Identify which cell holds the provided text, then report its (X, Y) central coordinate. 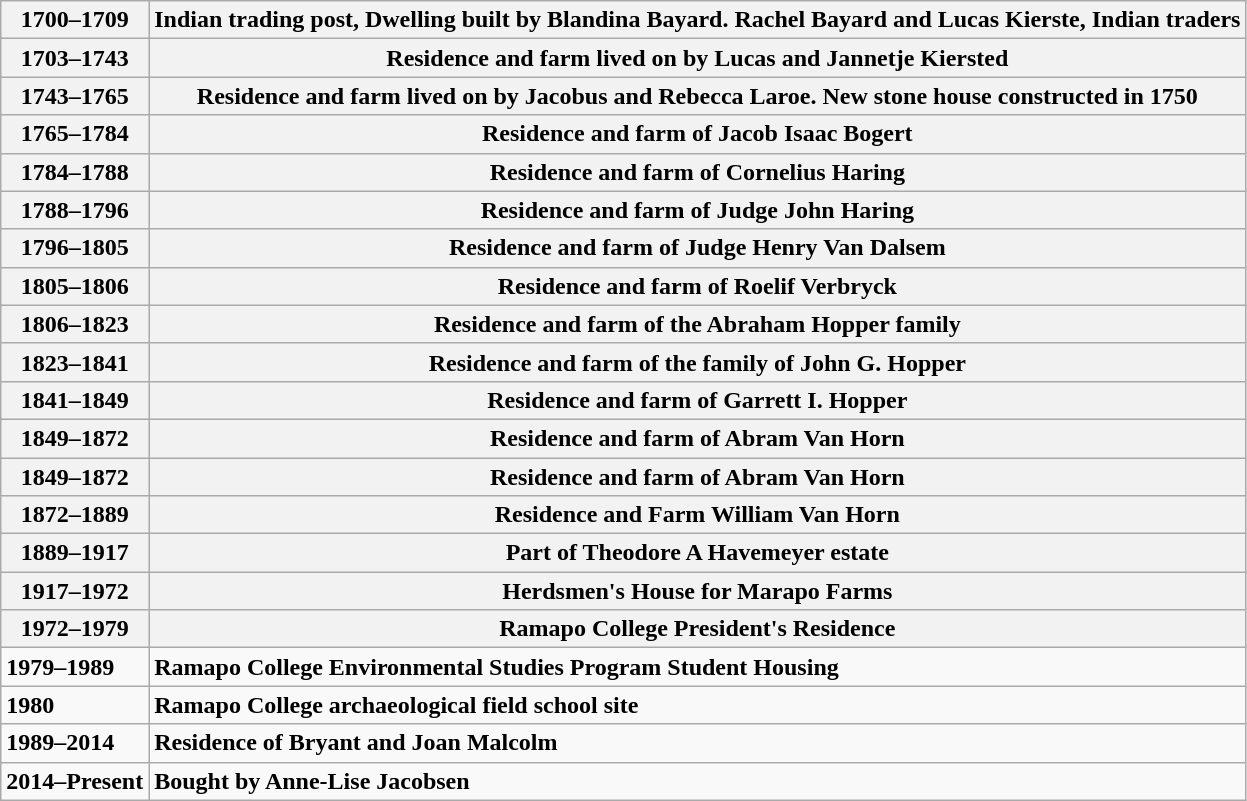
1743–1765 (75, 96)
Residence of Bryant and Joan Malcolm (698, 743)
1788–1796 (75, 210)
Residence and farm of the Abraham Hopper family (698, 324)
1703–1743 (75, 58)
1841–1849 (75, 400)
1700–1709 (75, 20)
1784–1788 (75, 172)
Residence and farm of Garrett I. Hopper (698, 400)
Ramapo College archaeological field school site (698, 705)
1980 (75, 705)
Residence and farm of Judge John Haring (698, 210)
Ramapo College President's Residence (698, 629)
1989–2014 (75, 743)
Herdsmen's House for Marapo Farms (698, 591)
Residence and Farm William Van Horn (698, 515)
Indian trading post, Dwelling built by Blandina Bayard. Rachel Bayard and Lucas Kierste, Indian traders (698, 20)
Residence and farm lived on by Lucas and Jannetje Kiersted (698, 58)
1889–1917 (75, 553)
1806–1823 (75, 324)
1796–1805 (75, 248)
1872–1889 (75, 515)
Residence and farm of the family of John G. Hopper (698, 362)
1972–1979 (75, 629)
Bought by Anne-Lise Jacobsen (698, 781)
Residence and farm lived on by Jacobus and Rebecca Laroe. New stone house constructed in 1750 (698, 96)
1979–1989 (75, 667)
2014–Present (75, 781)
1805–1806 (75, 286)
Residence and farm of Roelif Verbryck (698, 286)
1823–1841 (75, 362)
Residence and farm of Jacob Isaac Bogert (698, 134)
Part of Theodore A Havemeyer estate (698, 553)
1765–1784 (75, 134)
Residence and farm of Judge Henry Van Dalsem (698, 248)
1917–1972 (75, 591)
Residence and farm of Cornelius Haring (698, 172)
Ramapo College Environmental Studies Program Student Housing (698, 667)
